Output the (x, y) coordinate of the center of the cell containing the given text.  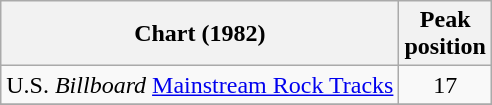
Peakposition (445, 34)
Chart (1982) (200, 34)
U.S. Billboard Mainstream Rock Tracks (200, 85)
17 (445, 85)
